Detect which cell encompasses the target text, then output its [X, Y] center coordinate. 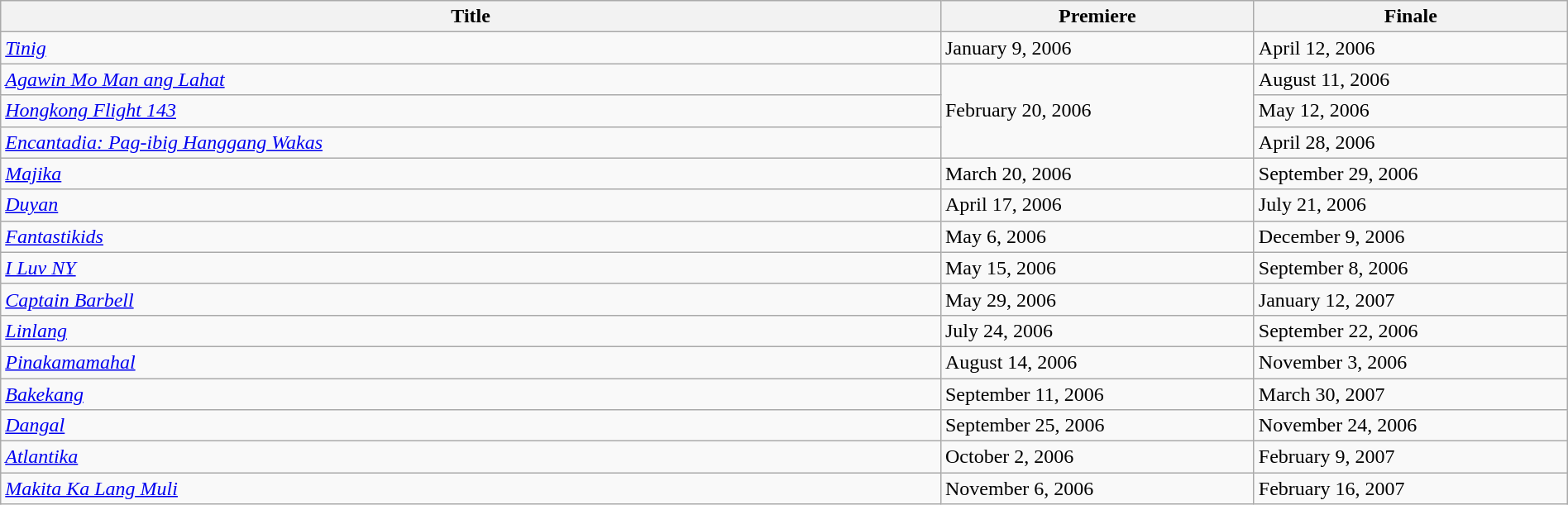
November 6, 2006 [1097, 488]
Linlang [471, 331]
September 25, 2006 [1097, 426]
May 12, 2006 [1411, 111]
Encantadia: Pag-ibig Hanggang Wakas [471, 142]
April 28, 2006 [1411, 142]
May 6, 2006 [1097, 236]
January 12, 2007 [1411, 299]
March 20, 2006 [1097, 174]
Dangal [471, 426]
February 9, 2007 [1411, 457]
Captain Barbell [471, 299]
November 24, 2006 [1411, 426]
Atlantika [471, 457]
November 3, 2006 [1411, 362]
April 12, 2006 [1411, 48]
March 30, 2007 [1411, 394]
Hongkong Flight 143 [471, 111]
December 9, 2006 [1411, 236]
Title [471, 17]
April 17, 2006 [1097, 205]
September 8, 2006 [1411, 268]
Fantastikids [471, 236]
January 9, 2006 [1097, 48]
Bakekang [471, 394]
August 14, 2006 [1097, 362]
Majika [471, 174]
October 2, 2006 [1097, 457]
February 20, 2006 [1097, 111]
Pinakamamahal [471, 362]
September 22, 2006 [1411, 331]
Premiere [1097, 17]
May 15, 2006 [1097, 268]
May 29, 2006 [1097, 299]
September 11, 2006 [1097, 394]
Agawin Mo Man ang Lahat [471, 79]
Finale [1411, 17]
I Luv NY [471, 268]
August 11, 2006 [1411, 79]
July 21, 2006 [1411, 205]
Tinig [471, 48]
Duyan [471, 205]
February 16, 2007 [1411, 488]
July 24, 2006 [1097, 331]
Makita Ka Lang Muli [471, 488]
September 29, 2006 [1411, 174]
